Locate the cell with the specified text and output its (x, y) center coordinate. 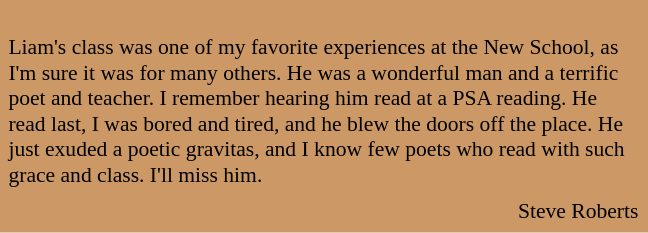
Steve Roberts (324, 210)
